Return the [X, Y] coordinate for the center point of the cell that contains the specified text.  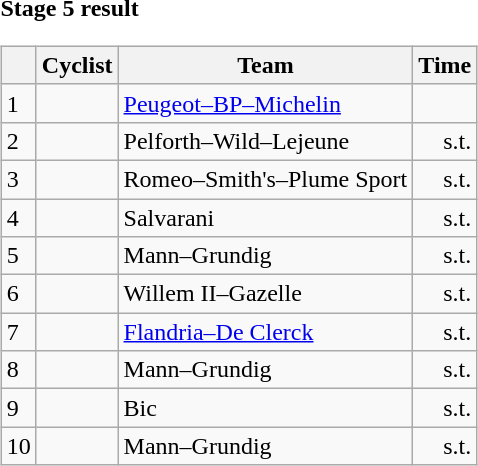
Time [445, 65]
1 [18, 103]
9 [18, 408]
7 [18, 332]
Cyclist [77, 65]
6 [18, 294]
Romeo–Smith's–Plume Sport [266, 179]
8 [18, 370]
Peugeot–BP–Michelin [266, 103]
Team [266, 65]
Bic [266, 408]
2 [18, 141]
3 [18, 179]
Salvarani [266, 217]
Willem II–Gazelle [266, 294]
10 [18, 446]
Flandria–De Clerck [266, 332]
Pelforth–Wild–Lejeune [266, 141]
5 [18, 256]
4 [18, 217]
